Search for the cell housing the specified text and yield its [X, Y] center coordinate. 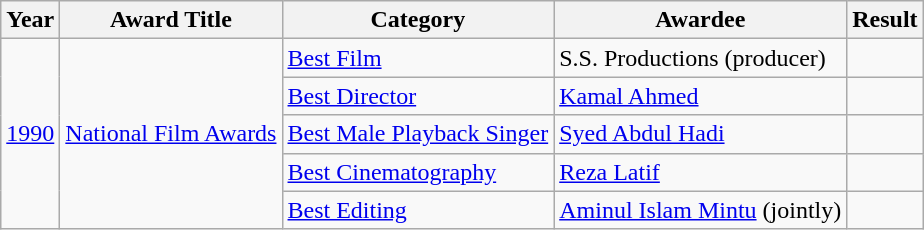
Aminul Islam Mintu (jointly) [700, 210]
S.S. Productions (producer) [700, 58]
Syed Abdul Hadi [700, 134]
Award Title [171, 20]
Best Director [418, 96]
Best Cinematography [418, 172]
1990 [30, 134]
Year [30, 20]
Category [418, 20]
Reza Latif [700, 172]
Best Film [418, 58]
Best Male Playback Singer [418, 134]
Kamal Ahmed [700, 96]
Awardee [700, 20]
Result [885, 20]
Best Editing [418, 210]
National Film Awards [171, 134]
